Locate the cell with the specified text and output its (X, Y) center coordinate. 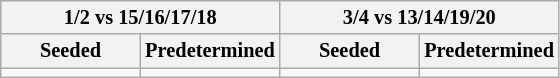
1/2 vs 15/16/17/18 (140, 17)
3/4 vs 13/14/19/20 (420, 17)
